From the cell containing the given text, extract its center point as (x, y) coordinate. 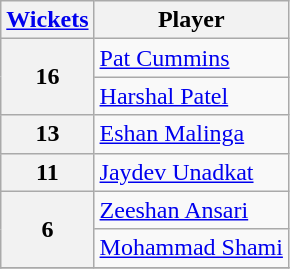
Eshan Malinga (191, 134)
Pat Cummins (191, 58)
Zeeshan Ansari (191, 210)
Harshal Patel (191, 96)
16 (48, 77)
6 (48, 229)
11 (48, 172)
Jaydev Unadkat (191, 172)
13 (48, 134)
Player (191, 20)
Mohammad Shami (191, 248)
Wickets (48, 20)
